Capture the cell that displays the provided text and extract its (X, Y) central coordinate. 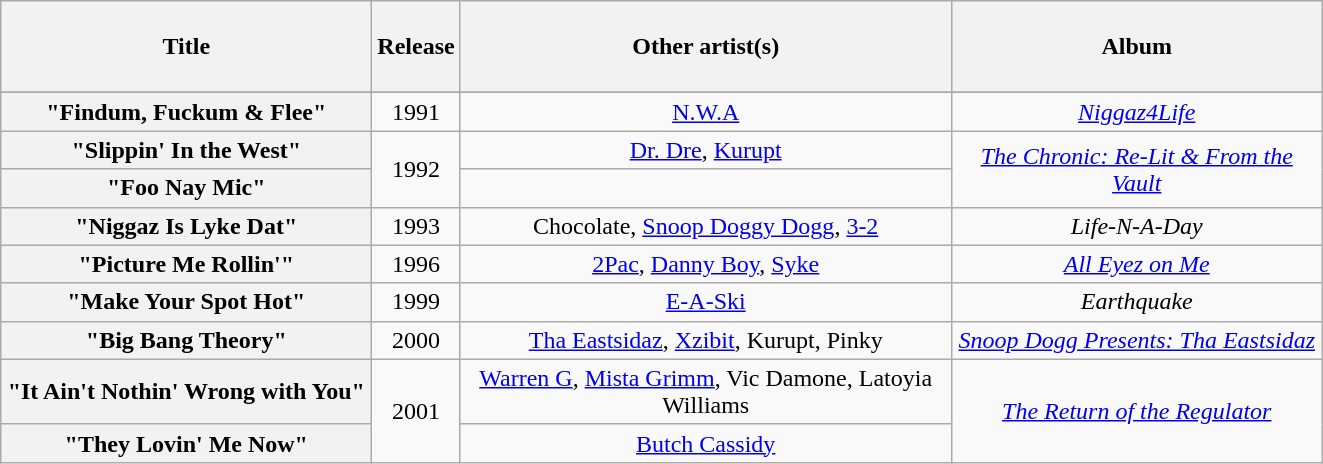
"Make Your Spot Hot" (186, 302)
1992 (416, 169)
E-A-Ski (706, 302)
Niggaz4Life (1136, 112)
2Pac, Danny Boy, Syke (706, 264)
2001 (416, 410)
1999 (416, 302)
2000 (416, 340)
Chocolate, Snoop Doggy Dogg, 3-2 (706, 226)
Release (416, 47)
"They Lovin' Me Now" (186, 443)
1993 (416, 226)
"Findum, Fuckum & Flee" (186, 112)
Title (186, 47)
"Slippin' In the West" (186, 150)
Tha Eastsidaz, Xzibit, Kurupt, Pinky (706, 340)
"Picture Me Rollin'" (186, 264)
Butch Cassidy (706, 443)
Dr. Dre, Kurupt (706, 150)
N.W.A (706, 112)
"Niggaz Is Lyke Dat" (186, 226)
The Chronic: Re-Lit & From the Vault (1136, 169)
Other artist(s) (706, 47)
All Eyez on Me (1136, 264)
"It Ain't Nothin' Wrong with You" (186, 392)
Life-N-A-Day (1136, 226)
Warren G, Mista Grimm, Vic Damone, Latoyia Williams (706, 392)
1991 (416, 112)
Earthquake (1136, 302)
Snoop Dogg Presents: Tha Eastsidaz (1136, 340)
"Big Bang Theory" (186, 340)
Album (1136, 47)
1996 (416, 264)
"Foo Nay Mic" (186, 188)
The Return of the Regulator (1136, 410)
